Provide the (x, y) coordinate of the cell's center where the given text is located.  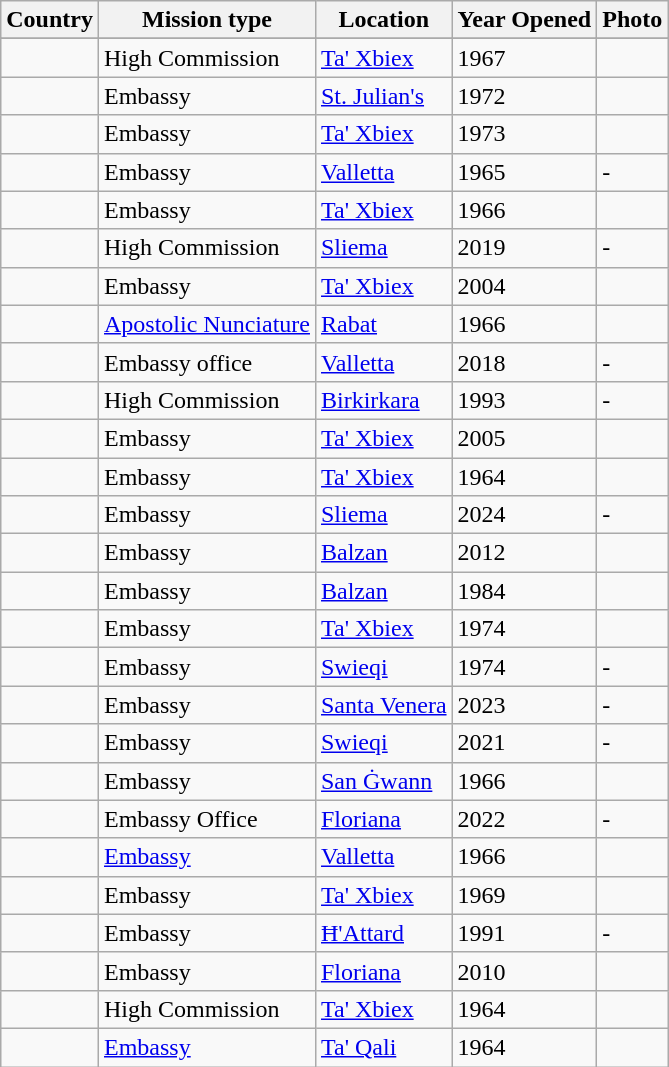
Santa Venera (384, 705)
Mission type (206, 20)
1993 (524, 400)
2010 (524, 971)
2005 (524, 438)
2012 (524, 553)
Photo (632, 20)
1991 (524, 933)
Embassy Office (206, 819)
Apostolic Nunciature (206, 324)
1972 (524, 96)
1967 (524, 58)
Country (50, 20)
1984 (524, 591)
Year Opened (524, 20)
2024 (524, 515)
Location (384, 20)
St. Julian's (384, 96)
Ta' Qali (384, 1047)
Birkirkara (384, 400)
2018 (524, 362)
2021 (524, 743)
2004 (524, 286)
2023 (524, 705)
1973 (524, 134)
2019 (524, 248)
1965 (524, 172)
1969 (524, 895)
Embassy office (206, 362)
San Ġwann (384, 781)
2022 (524, 819)
Rabat (384, 324)
Ħ'Attard (384, 933)
